Find where the given text appears and provide that cell's center as [X, Y] coordinate. 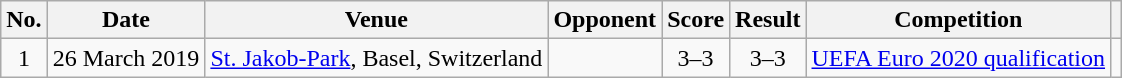
St. Jakob-Park, Basel, Switzerland [376, 58]
Result [768, 20]
Date [126, 20]
1 [24, 58]
Competition [958, 20]
Opponent [605, 20]
UEFA Euro 2020 qualification [958, 58]
Score [696, 20]
No. [24, 20]
Venue [376, 20]
26 March 2019 [126, 58]
